Return the [X, Y] coordinate for the center point of the cell that contains the specified text.  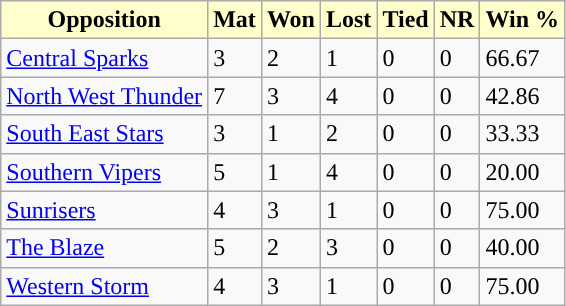
Opposition [104, 20]
South East Stars [104, 134]
40.00 [522, 248]
7 [235, 96]
Tied [406, 20]
33.33 [522, 134]
North West Thunder [104, 96]
Won [290, 20]
Sunrisers [104, 210]
20.00 [522, 172]
The Blaze [104, 248]
Lost [348, 20]
66.67 [522, 58]
Mat [235, 20]
Southern Vipers [104, 172]
Western Storm [104, 286]
Win % [522, 20]
NR [457, 20]
Central Sparks [104, 58]
42.86 [522, 96]
